Detect which cell encompasses the target text, then output its [X, Y] center coordinate. 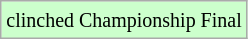
clinched Championship Final [124, 20]
